Return (X, Y) of the center of cell containing provided text 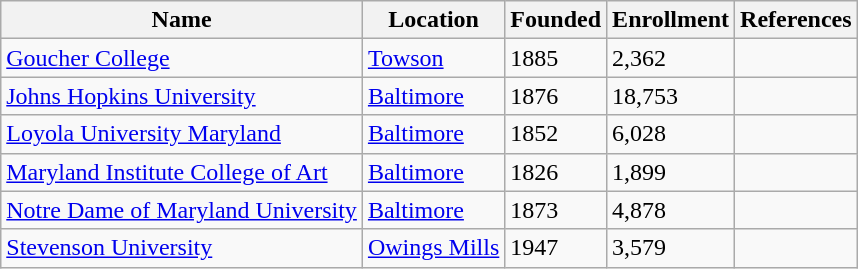
1947 (556, 248)
1,899 (671, 172)
Name (182, 20)
2,362 (671, 58)
Location (433, 20)
4,878 (671, 210)
Owings Mills (433, 248)
1873 (556, 210)
1826 (556, 172)
Johns Hopkins University (182, 96)
3,579 (671, 248)
Notre Dame of Maryland University (182, 210)
1852 (556, 134)
Towson (433, 58)
18,753 (671, 96)
1885 (556, 58)
Maryland Institute College of Art (182, 172)
Enrollment (671, 20)
6,028 (671, 134)
Loyola University Maryland (182, 134)
Stevenson University (182, 248)
Founded (556, 20)
Goucher College (182, 58)
1876 (556, 96)
References (796, 20)
